Return (x, y) of the center of cell containing provided text 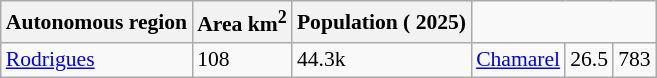
Rodrigues (96, 60)
Autonomous region (96, 22)
783 (634, 60)
108 (242, 60)
Population ( 2025) (382, 22)
Chamarel (518, 60)
26.5 (589, 60)
44.3k (382, 60)
Area km2 (242, 22)
